Return [x, y] of the center of cell containing provided text 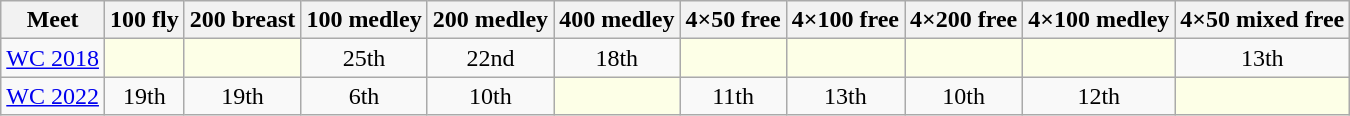
200 breast [242, 20]
Meet [53, 20]
4×100 free [845, 20]
12th [1099, 96]
25th [364, 58]
4×50 mixed free [1262, 20]
200 medley [490, 20]
WC 2018 [53, 58]
4×100 medley [1099, 20]
22nd [490, 58]
100 fly [144, 20]
11th [733, 96]
6th [364, 96]
100 medley [364, 20]
4×200 free [963, 20]
WC 2022 [53, 96]
400 medley [617, 20]
4×50 free [733, 20]
18th [617, 58]
